Find where the given text appears and provide that cell's center as (x, y) coordinate. 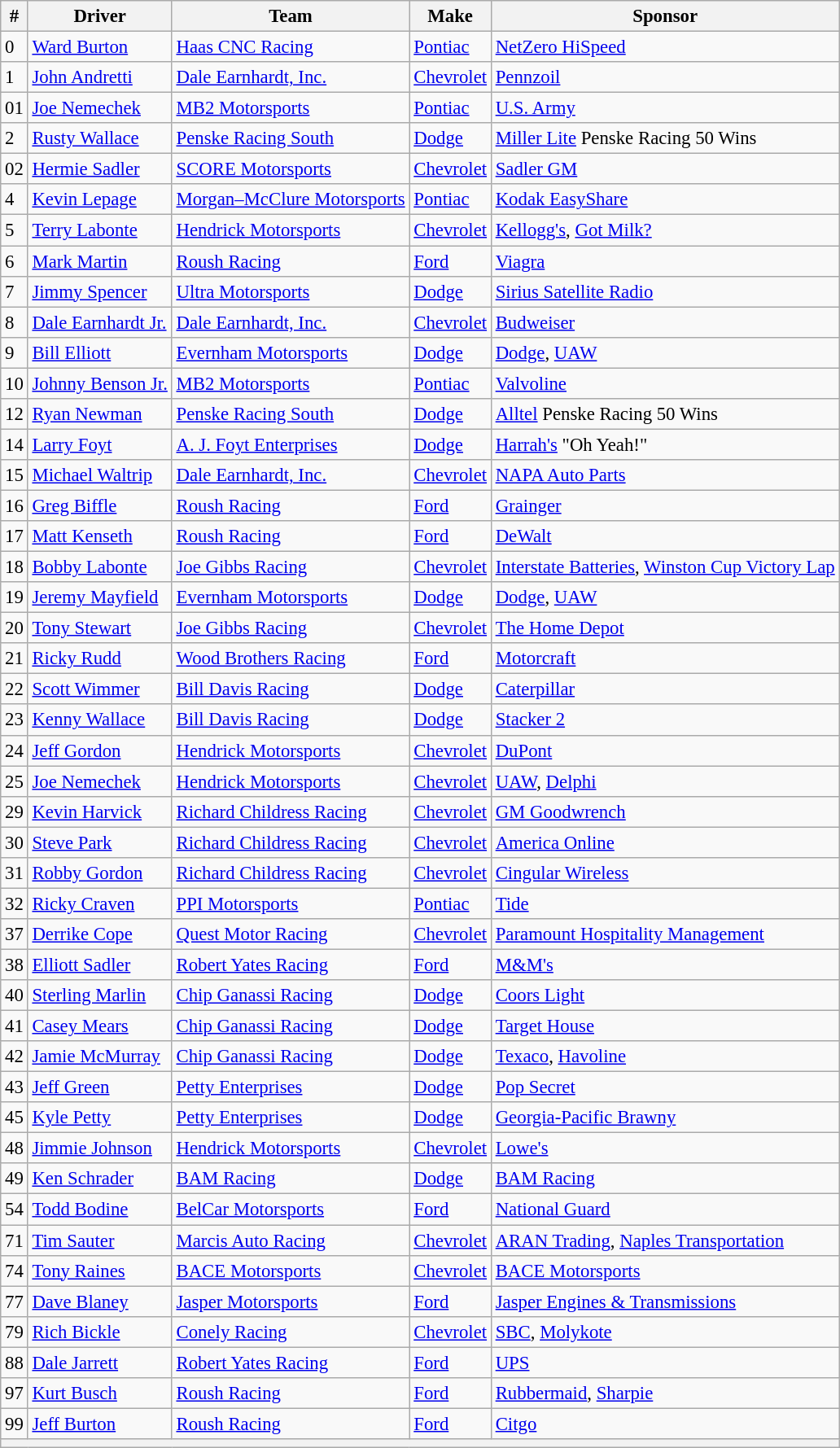
Pennzoil (665, 77)
UAW, Delphi (665, 781)
31 (15, 873)
41 (15, 1026)
8 (15, 322)
Rich Bickle (99, 1332)
DuPont (665, 750)
Valvoline (665, 383)
54 (15, 1210)
ARAN Trading, Naples Transportation (665, 1240)
Dale Earnhardt Jr. (99, 322)
Kevin Lepage (99, 199)
Kodak EasyShare (665, 199)
Marcis Auto Racing (291, 1240)
Elliott Sadler (99, 965)
Wood Brothers Racing (291, 658)
6 (15, 261)
97 (15, 1393)
Tide (665, 903)
Quest Motor Racing (291, 934)
Make (450, 16)
Sponsor (665, 16)
38 (15, 965)
Pop Secret (665, 1087)
Interstate Batteries, Winston Cup Victory Lap (665, 567)
Matt Kenseth (99, 536)
88 (15, 1363)
Jeff Burton (99, 1424)
01 (15, 108)
19 (15, 597)
Dale Jarrett (99, 1363)
Texaco, Havoline (665, 1056)
Bobby Labonte (99, 567)
Mark Martin (99, 261)
1 (15, 77)
Jasper Engines & Transmissions (665, 1301)
Rusty Wallace (99, 138)
Ryan Newman (99, 414)
22 (15, 689)
45 (15, 1118)
Motorcraft (665, 658)
77 (15, 1301)
PPI Motorsports (291, 903)
21 (15, 658)
20 (15, 628)
Jeff Gordon (99, 750)
71 (15, 1240)
SCORE Motorsports (291, 169)
Greg Biffle (99, 505)
Sadler GM (665, 169)
NetZero HiSpeed (665, 47)
7 (15, 291)
GM Goodwrench (665, 811)
Scott Wimmer (99, 689)
Haas CNC Racing (291, 47)
Kevin Harvick (99, 811)
Robby Gordon (99, 873)
Morgan–McClure Motorsports (291, 199)
23 (15, 720)
Michael Waltrip (99, 475)
99 (15, 1424)
Caterpillar (665, 689)
Sterling Marlin (99, 995)
79 (15, 1332)
Kenny Wallace (99, 720)
Jeff Green (99, 1087)
Kyle Petty (99, 1118)
NAPA Auto Parts (665, 475)
Bill Elliott (99, 352)
Grainger (665, 505)
Sirius Satellite Radio (665, 291)
Budweiser (665, 322)
0 (15, 47)
43 (15, 1087)
Kellogg's, Got Milk? (665, 230)
National Guard (665, 1210)
4 (15, 199)
Citgo (665, 1424)
Terry Labonte (99, 230)
Team (291, 16)
Lowe's (665, 1148)
Casey Mears (99, 1026)
17 (15, 536)
Kurt Busch (99, 1393)
Hermie Sadler (99, 169)
Larry Foyt (99, 444)
42 (15, 1056)
12 (15, 414)
29 (15, 811)
A. J. Foyt Enterprises (291, 444)
Ricky Rudd (99, 658)
16 (15, 505)
# (15, 16)
BelCar Motorsports (291, 1210)
Derrike Cope (99, 934)
Viagra (665, 261)
Dave Blaney (99, 1301)
Coors Light (665, 995)
SBC, Molykote (665, 1332)
M&M's (665, 965)
U.S. Army (665, 108)
America Online (665, 842)
25 (15, 781)
Jamie McMurray (99, 1056)
Paramount Hospitality Management (665, 934)
74 (15, 1271)
30 (15, 842)
Miller Lite Penske Racing 50 Wins (665, 138)
Ricky Craven (99, 903)
The Home Depot (665, 628)
18 (15, 567)
Ultra Motorsports (291, 291)
Stacker 2 (665, 720)
UPS (665, 1363)
48 (15, 1148)
02 (15, 169)
32 (15, 903)
49 (15, 1179)
Jimmy Spencer (99, 291)
Rubbermaid, Sharpie (665, 1393)
Jasper Motorsports (291, 1301)
Ken Schrader (99, 1179)
Jeremy Mayfield (99, 597)
Steve Park (99, 842)
DeWalt (665, 536)
Johnny Benson Jr. (99, 383)
15 (15, 475)
Georgia-Pacific Brawny (665, 1118)
2 (15, 138)
Todd Bodine (99, 1210)
Cingular Wireless (665, 873)
37 (15, 934)
14 (15, 444)
Target House (665, 1026)
Tony Stewart (99, 628)
9 (15, 352)
Driver (99, 16)
Harrah's "Oh Yeah!" (665, 444)
Conely Racing (291, 1332)
24 (15, 750)
Ward Burton (99, 47)
Jimmie Johnson (99, 1148)
Alltel Penske Racing 50 Wins (665, 414)
40 (15, 995)
Tim Sauter (99, 1240)
Tony Raines (99, 1271)
5 (15, 230)
10 (15, 383)
John Andretti (99, 77)
